For the text-containing cell, return its midpoint in [X, Y] coordinate format. 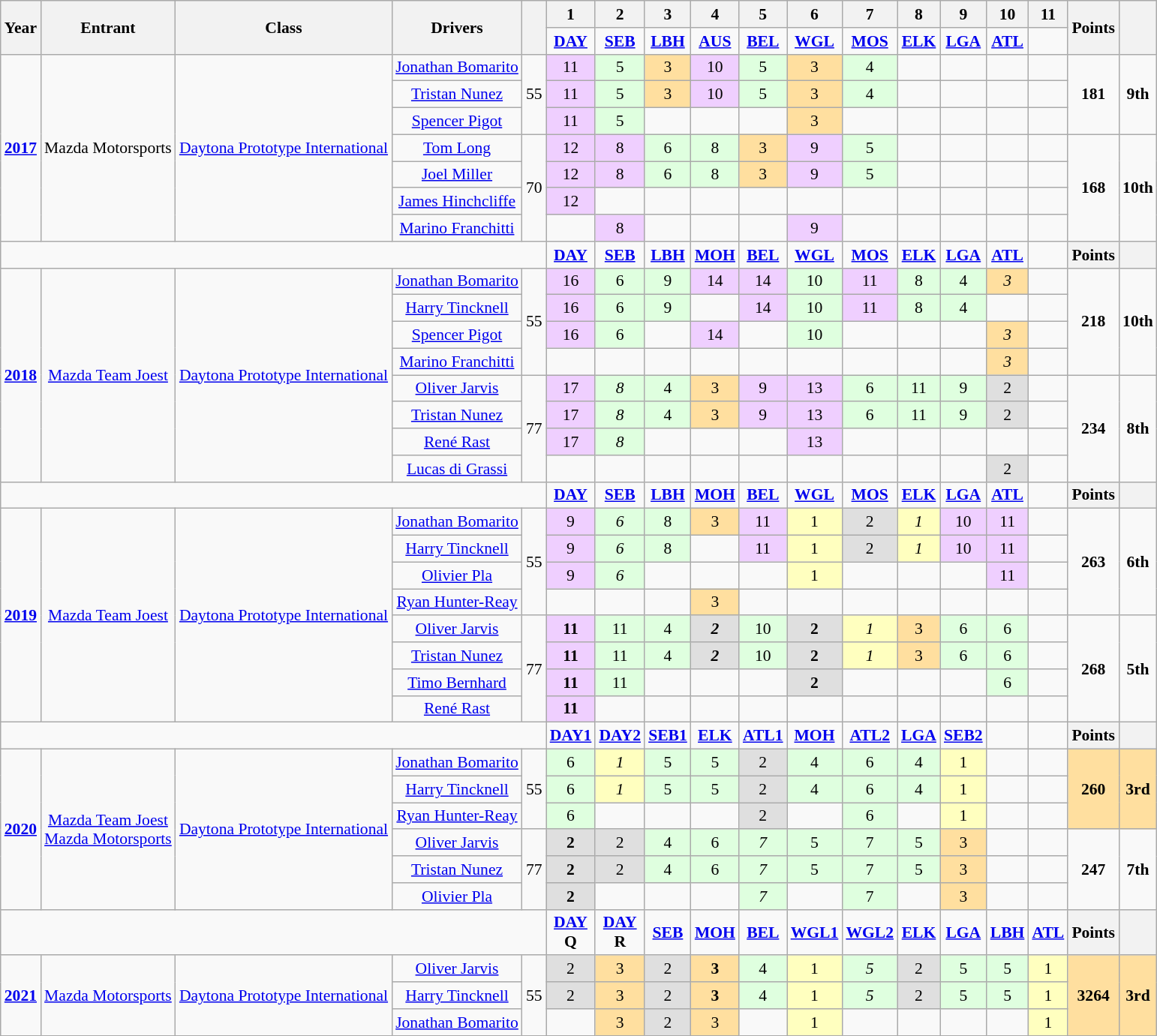
268 [1093, 669]
Tom Long [457, 148]
7th [1137, 870]
6th [1137, 562]
ATL2 [870, 736]
218 [1093, 321]
Class [284, 27]
2017 [21, 147]
DAYQ [571, 932]
SEB2 [963, 736]
DAY2 [620, 736]
ATL1 [763, 736]
DAY1 [571, 736]
2021 [21, 996]
Drivers [457, 27]
WGL2 [870, 932]
SEB1 [668, 736]
Entrant [108, 27]
Joel Miller [457, 175]
234 [1093, 428]
Mazda Team Joest Mazda Motorsports [108, 830]
2020 [21, 830]
WGL1 [815, 932]
Year [21, 27]
8th [1137, 428]
2019 [21, 615]
260 [1093, 789]
247 [1093, 870]
Timo Bernhard [457, 683]
3264 [1093, 996]
2018 [21, 375]
AUS [715, 41]
263 [1093, 562]
9th [1137, 95]
5th [1137, 669]
DAYR [620, 932]
70 [534, 188]
181 [1093, 95]
168 [1093, 188]
James Hinchcliffe [457, 202]
Lucas di Grassi [457, 469]
